Return the [x, y] coordinate for the center point of the cell that contains the specified text.  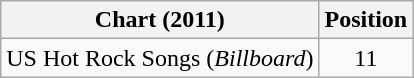
Chart (2011) [160, 20]
Position [366, 20]
US Hot Rock Songs (Billboard) [160, 58]
11 [366, 58]
